Pinpoint the cell where the given text exists, returning its [X, Y] midpoint coordinate. 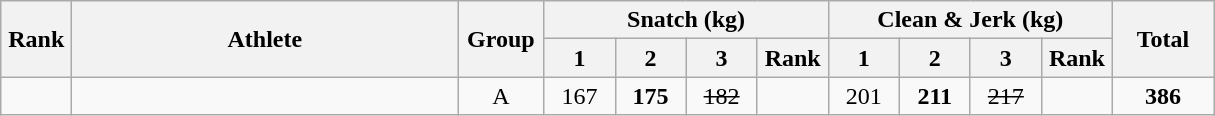
201 [864, 96]
182 [722, 96]
Snatch (kg) [686, 20]
386 [1162, 96]
A [501, 96]
167 [580, 96]
Athlete [265, 39]
175 [650, 96]
217 [1006, 96]
211 [934, 96]
Group [501, 39]
Clean & Jerk (kg) [970, 20]
Total [1162, 39]
